Output the (X, Y) coordinate of the center of the cell containing the given text.  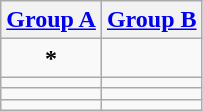
* (52, 58)
Group A (52, 20)
Group B (152, 20)
